From the cell containing the given text, extract its center point as (X, Y) coordinate. 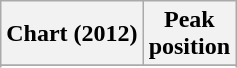
Peakposition (189, 34)
Chart (2012) (72, 34)
